Find where the given text appears and provide that cell's center as [x, y] coordinate. 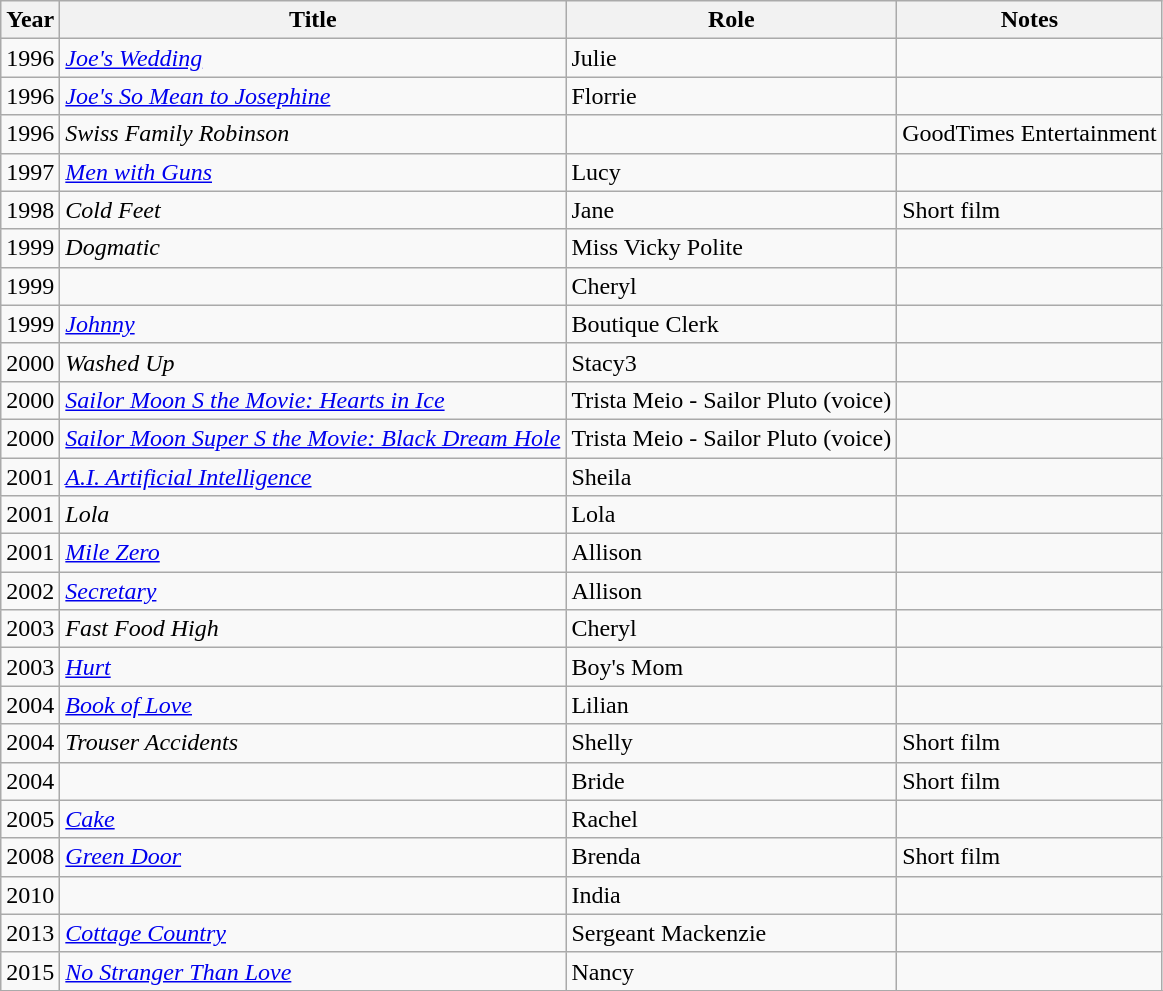
Jane [732, 210]
Sailor Moon S the Movie: Hearts in Ice [313, 400]
2005 [30, 819]
1997 [30, 172]
Sheila [732, 477]
No Stranger Than Love [313, 971]
Cold Feet [313, 210]
1998 [30, 210]
2010 [30, 895]
2015 [30, 971]
A.I. Artificial Intelligence [313, 477]
Johnny [313, 324]
2013 [30, 933]
Sailor Moon Super S the Movie: Black Dream Hole [313, 438]
Notes [1030, 20]
Book of Love [313, 705]
Men with Guns [313, 172]
Shelly [732, 743]
Joe's Wedding [313, 58]
India [732, 895]
Trouser Accidents [313, 743]
Nancy [732, 971]
Julie [732, 58]
2008 [30, 857]
Stacy3 [732, 362]
Dogmatic [313, 248]
Cake [313, 819]
Mile Zero [313, 553]
Hurt [313, 667]
Lilian [732, 705]
Florrie [732, 96]
Sergeant Mackenzie [732, 933]
Bride [732, 781]
Rachel [732, 819]
Secretary [313, 591]
Miss Vicky Polite [732, 248]
Joe's So Mean to Josephine [313, 96]
2002 [30, 591]
Cottage Country [313, 933]
Boy's Mom [732, 667]
Boutique Clerk [732, 324]
Brenda [732, 857]
Swiss Family Robinson [313, 134]
Green Door [313, 857]
Fast Food High [313, 629]
Year [30, 20]
Lucy [732, 172]
Role [732, 20]
Title [313, 20]
GoodTimes Entertainment [1030, 134]
Washed Up [313, 362]
